Locate the cell with the specified text and output its (X, Y) center coordinate. 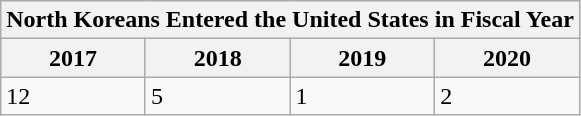
2017 (74, 58)
1 (362, 96)
2018 (218, 58)
2020 (508, 58)
North Koreans Entered the United States in Fiscal Year (290, 20)
12 (74, 96)
2 (508, 96)
5 (218, 96)
2019 (362, 58)
